Locate the cell with the specified text and output its [X, Y] center coordinate. 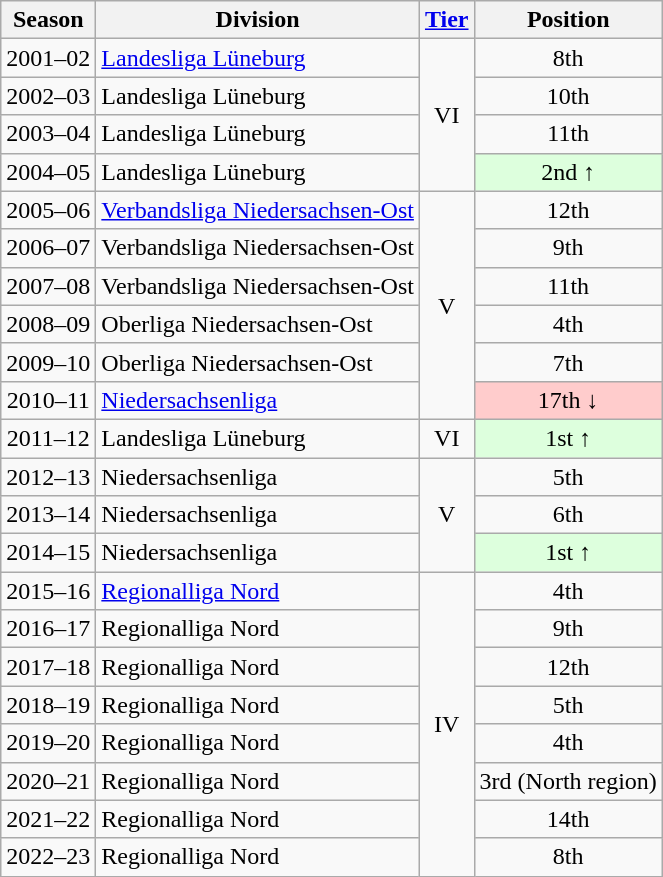
2014–15 [48, 553]
2009–10 [48, 362]
2019–20 [48, 743]
Division [258, 20]
2018–19 [48, 705]
2022–23 [48, 857]
2013–14 [48, 515]
2021–22 [48, 819]
2002–03 [48, 96]
2016–17 [48, 629]
7th [568, 362]
2017–18 [48, 667]
2008–09 [48, 324]
IV [446, 724]
Tier [446, 20]
17th ↓ [568, 400]
2012–13 [48, 477]
3rd (North region) [568, 781]
Position [568, 20]
2nd ↑ [568, 172]
2006–07 [48, 248]
14th [568, 819]
2015–16 [48, 591]
2004–05 [48, 172]
2010–11 [48, 400]
Season [48, 20]
10th [568, 96]
2020–21 [48, 781]
2011–12 [48, 438]
2001–02 [48, 58]
6th [568, 515]
2003–04 [48, 134]
2007–08 [48, 286]
2005–06 [48, 210]
